Locate the cell with the specified text and output its (x, y) center coordinate. 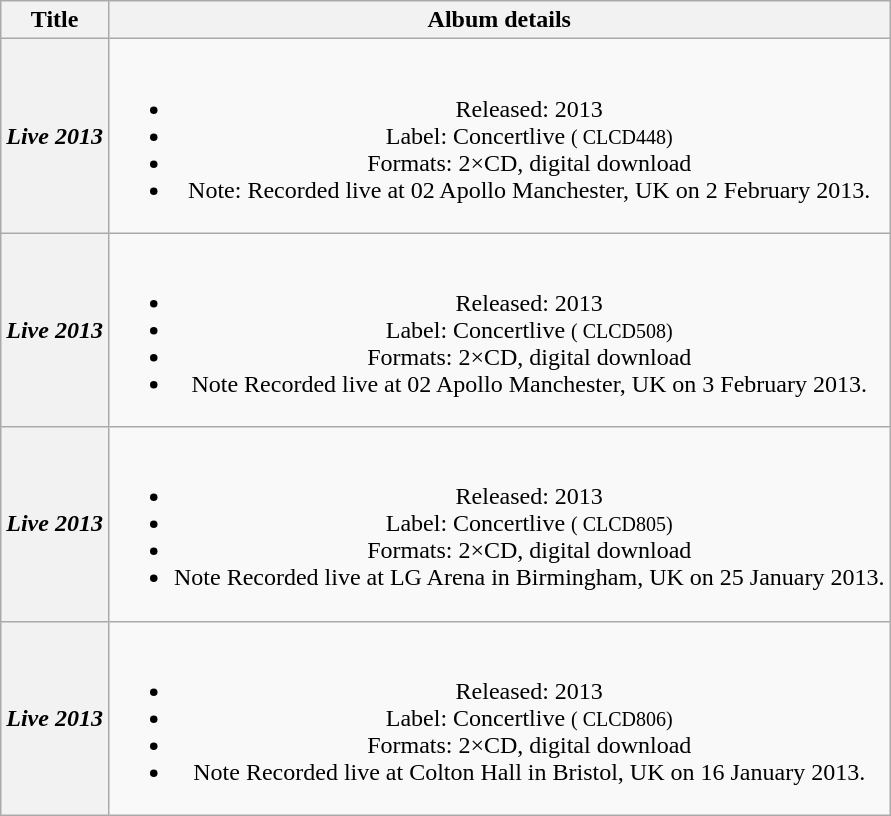
Released: 2013Label: Concertlive ( CLCD508)Formats: 2×CD, digital downloadNote Recorded live at 02 Apollo Manchester, UK on 3 February 2013. (499, 330)
Released: 2013Label: Concertlive ( CLCD805)Formats: 2×CD, digital downloadNote Recorded live at LG Arena in Birmingham, UK on 25 January 2013. (499, 524)
Released: 2013Label: Concertlive ( CLCD448)Formats: 2×CD, digital downloadNote: Recorded live at 02 Apollo Manchester, UK on 2 February 2013. (499, 136)
Title (55, 20)
Album details (499, 20)
Released: 2013Label: Concertlive ( CLCD806)Formats: 2×CD, digital downloadNote Recorded live at Colton Hall in Bristol, UK on 16 January 2013. (499, 718)
